Scan for the cell matching the given text and deliver its (X, Y) coordinate at center. 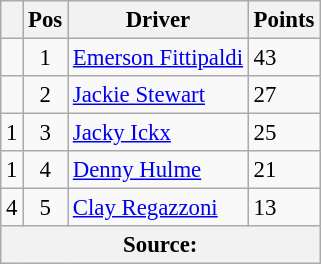
Denny Hulme (158, 170)
3 (46, 133)
Pos (46, 20)
Jackie Stewart (158, 95)
25 (284, 133)
27 (284, 95)
21 (284, 170)
13 (284, 208)
2 (46, 95)
43 (284, 58)
Points (284, 20)
Clay Regazzoni (158, 208)
Jacky Ickx (158, 133)
5 (46, 208)
Driver (158, 20)
Emerson Fittipaldi (158, 58)
Source: (160, 245)
